Search for the cell housing the specified text and yield its (X, Y) center coordinate. 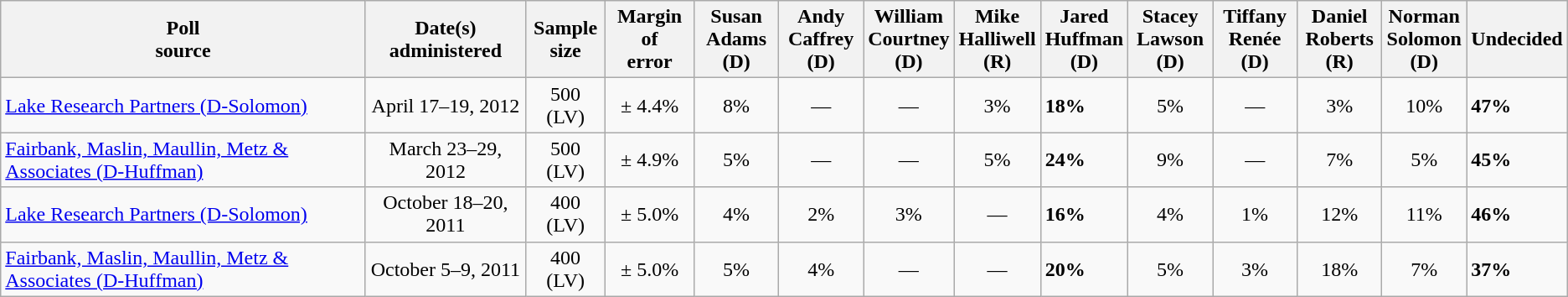
10% (1424, 106)
16% (1084, 215)
9% (1171, 159)
TiffanyRenée (D) (1255, 39)
WilliamCourtney (D) (909, 39)
Margin oferror (650, 39)
Undecided (1517, 39)
SusanAdams (D) (737, 39)
46% (1517, 215)
Samplesize (566, 39)
8% (737, 106)
45% (1517, 159)
DanielRoberts (R) (1340, 39)
2% (821, 215)
37% (1517, 268)
11% (1424, 215)
± 4.9% (650, 159)
Pollsource (183, 39)
1% (1255, 215)
October 18–20, 2011 (446, 215)
October 5–9, 2011 (446, 268)
47% (1517, 106)
Date(s)administered (446, 39)
12% (1340, 215)
NormanSolomon (D) (1424, 39)
MikeHalliwell (R) (997, 39)
24% (1084, 159)
JaredHuffman (D) (1084, 39)
StaceyLawson (D) (1171, 39)
AndyCaffrey (D) (821, 39)
April 17–19, 2012 (446, 106)
March 23–29, 2012 (446, 159)
20% (1084, 268)
± 4.4% (650, 106)
